Extract the (X, Y) coordinate from the center of the cell holding the provided text.  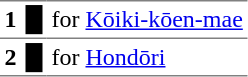
2 (10, 57)
1 (10, 20)
for Kōiki-kōen-mae (147, 20)
for Hondōri (147, 57)
